Capture the cell that displays the provided text and extract its [X, Y] central coordinate. 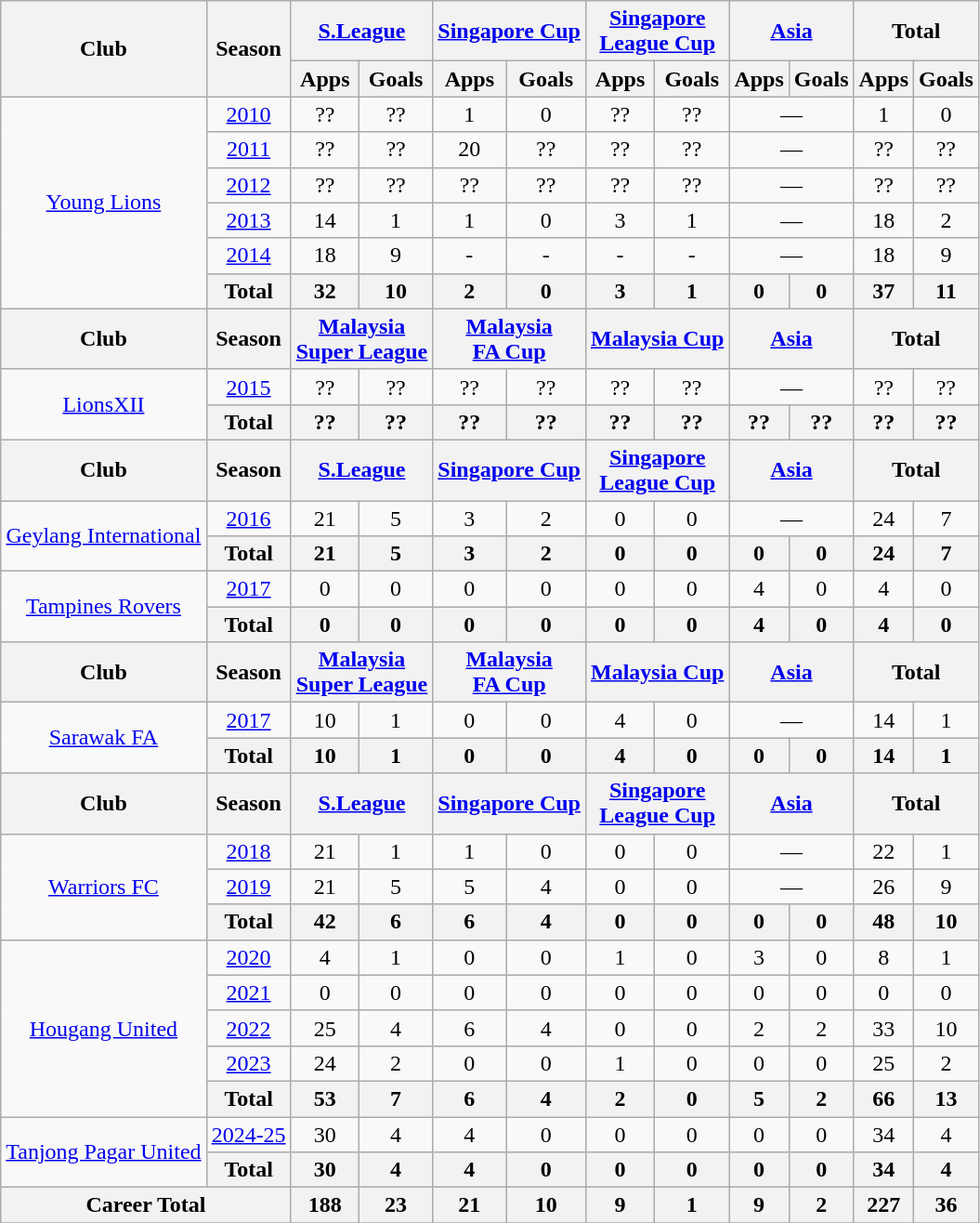
Tanjong Pagar United [104, 1152]
22 [883, 851]
Tampines Rovers [104, 607]
33 [883, 1028]
2015 [249, 387]
Young Lions [104, 203]
Warriors FC [104, 887]
23 [396, 1205]
2018 [249, 851]
13 [947, 1098]
2024-25 [249, 1135]
20 [470, 150]
Geylang International [104, 535]
2022 [249, 1028]
Hougang United [104, 1028]
Sarawak FA [104, 738]
2010 [249, 114]
188 [325, 1205]
32 [325, 291]
2019 [249, 887]
36 [947, 1205]
37 [883, 291]
48 [883, 922]
LionsXII [104, 404]
2020 [249, 957]
2023 [249, 1063]
2013 [249, 220]
42 [325, 922]
2014 [249, 256]
227 [883, 1205]
2021 [249, 993]
11 [947, 291]
2016 [249, 518]
66 [883, 1098]
2012 [249, 185]
Career Total [146, 1205]
26 [883, 887]
2011 [249, 150]
53 [325, 1098]
8 [883, 957]
